Pinpoint the cell where the given text exists, returning its [X, Y] midpoint coordinate. 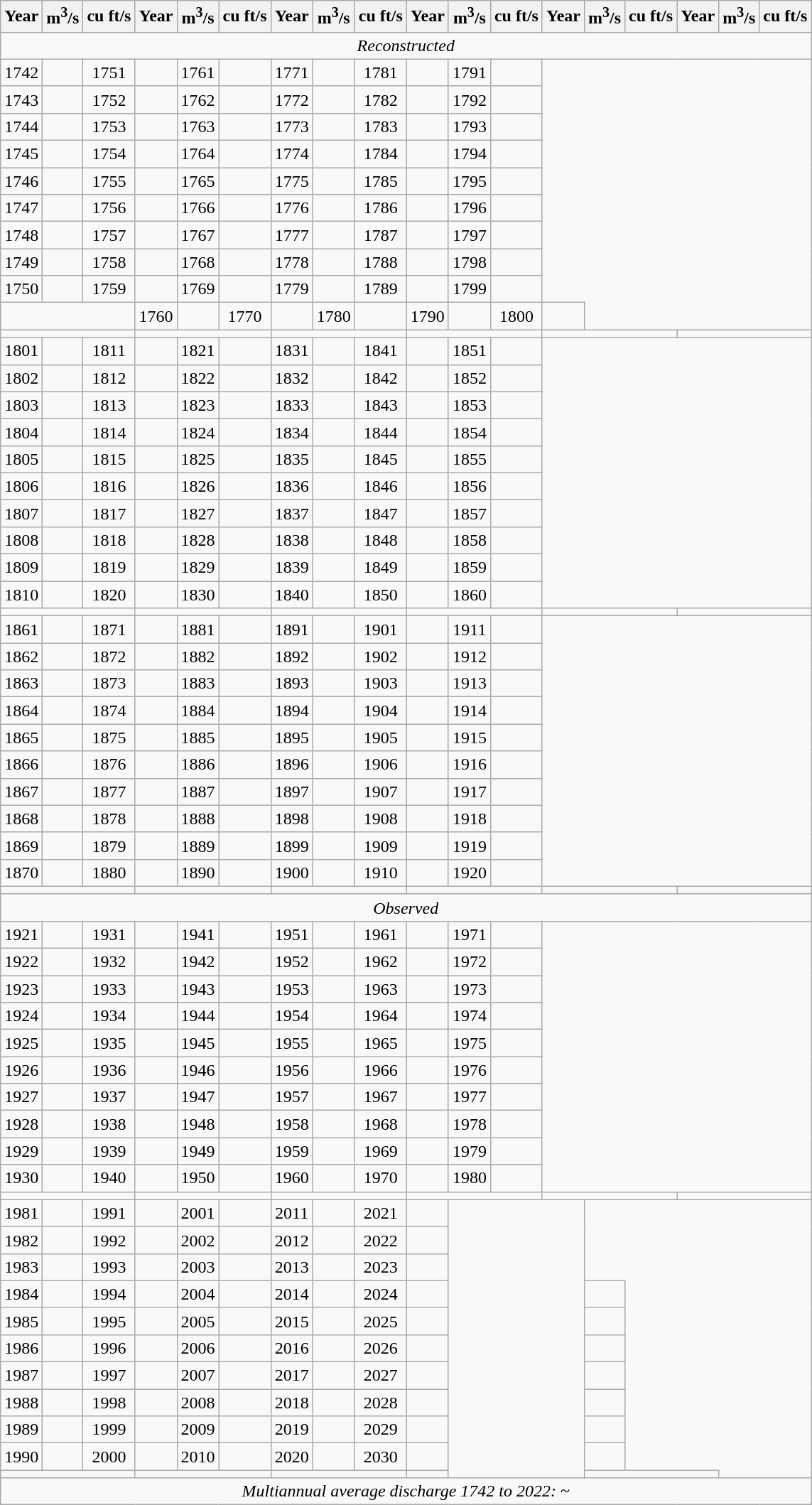
1965 [381, 1043]
1831 [291, 351]
1856 [469, 486]
1859 [469, 568]
1753 [109, 126]
1874 [109, 711]
1779 [291, 289]
1816 [109, 486]
2027 [381, 1376]
1774 [291, 154]
1845 [381, 459]
1914 [469, 711]
2015 [291, 1321]
1990 [21, 1457]
1799 [469, 289]
1801 [21, 351]
1803 [21, 405]
1911 [469, 630]
1858 [469, 540]
1952 [291, 962]
1920 [469, 873]
1788 [381, 262]
2020 [291, 1457]
2000 [109, 1457]
1791 [469, 72]
1837 [291, 513]
1984 [21, 1294]
1987 [21, 1376]
1817 [109, 513]
1771 [291, 72]
1907 [381, 792]
1857 [469, 513]
1955 [291, 1043]
1850 [381, 595]
1946 [197, 1070]
2003 [197, 1267]
1940 [109, 1178]
1844 [381, 432]
1764 [197, 154]
1916 [469, 765]
1903 [381, 684]
1891 [291, 630]
2005 [197, 1321]
2013 [291, 1267]
1825 [197, 459]
2009 [197, 1430]
1949 [197, 1151]
1888 [197, 819]
1812 [109, 378]
1975 [469, 1043]
1905 [381, 738]
1979 [469, 1151]
1750 [21, 289]
1909 [381, 846]
1829 [197, 568]
1860 [469, 595]
1846 [381, 486]
1786 [381, 208]
1947 [197, 1097]
1807 [21, 513]
1910 [381, 873]
1889 [197, 846]
1767 [197, 235]
2030 [381, 1457]
1873 [109, 684]
1887 [197, 792]
1938 [109, 1124]
1931 [109, 934]
1943 [197, 989]
1870 [21, 873]
1895 [291, 738]
1969 [381, 1151]
1927 [21, 1097]
1808 [21, 540]
1890 [197, 873]
2022 [381, 1240]
1762 [197, 99]
2002 [197, 1240]
Multiannual average discharge 1742 to 2022: ~ [406, 1491]
1885 [197, 738]
1754 [109, 154]
1782 [381, 99]
1839 [291, 568]
1898 [291, 819]
1956 [291, 1070]
1945 [197, 1043]
1809 [21, 568]
1800 [516, 316]
1976 [469, 1070]
1769 [197, 289]
1848 [381, 540]
1772 [291, 99]
1913 [469, 684]
1761 [197, 72]
1768 [197, 262]
1917 [469, 792]
1918 [469, 819]
1855 [469, 459]
Reconstructed [406, 45]
1818 [109, 540]
1742 [21, 72]
1810 [21, 595]
1978 [469, 1124]
1897 [291, 792]
1985 [21, 1321]
1900 [291, 873]
2008 [197, 1403]
1841 [381, 351]
1935 [109, 1043]
1872 [109, 657]
1851 [469, 351]
1934 [109, 1016]
1899 [291, 846]
1744 [21, 126]
1834 [291, 432]
1883 [197, 684]
1804 [21, 432]
1983 [21, 1267]
1802 [21, 378]
1798 [469, 262]
1836 [291, 486]
1915 [469, 738]
1814 [109, 432]
1882 [197, 657]
1758 [109, 262]
2010 [197, 1457]
1793 [469, 126]
2021 [381, 1213]
1944 [197, 1016]
1967 [381, 1097]
1826 [197, 486]
1784 [381, 154]
1868 [21, 819]
1773 [291, 126]
1921 [21, 934]
1815 [109, 459]
1794 [469, 154]
1824 [197, 432]
1936 [109, 1070]
1840 [291, 595]
1919 [469, 846]
1994 [109, 1294]
1811 [109, 351]
1783 [381, 126]
1797 [469, 235]
1980 [469, 1178]
1964 [381, 1016]
2004 [197, 1294]
1778 [291, 262]
1842 [381, 378]
1929 [21, 1151]
1780 [334, 316]
1792 [469, 99]
1968 [381, 1124]
2012 [291, 1240]
1785 [381, 181]
2018 [291, 1403]
1960 [291, 1178]
1795 [469, 181]
1948 [197, 1124]
1749 [21, 262]
1781 [381, 72]
1821 [197, 351]
1861 [21, 630]
1925 [21, 1043]
2029 [381, 1430]
1766 [197, 208]
1813 [109, 405]
1902 [381, 657]
1879 [109, 846]
1787 [381, 235]
1884 [197, 711]
1996 [109, 1348]
2006 [197, 1348]
1880 [109, 873]
1854 [469, 432]
1901 [381, 630]
1852 [469, 378]
1796 [469, 208]
1847 [381, 513]
1904 [381, 711]
1970 [381, 1178]
1759 [109, 289]
1833 [291, 405]
1869 [21, 846]
1933 [109, 989]
1819 [109, 568]
1748 [21, 235]
1926 [21, 1070]
1775 [291, 181]
1757 [109, 235]
1989 [21, 1430]
1941 [197, 934]
1912 [469, 657]
2023 [381, 1267]
1805 [21, 459]
1971 [469, 934]
1862 [21, 657]
2011 [291, 1213]
1755 [109, 181]
1962 [381, 962]
2014 [291, 1294]
1864 [21, 711]
1998 [109, 1403]
1875 [109, 738]
1820 [109, 595]
1770 [244, 316]
1953 [291, 989]
1928 [21, 1124]
1957 [291, 1097]
1751 [109, 72]
2019 [291, 1430]
1896 [291, 765]
1924 [21, 1016]
1806 [21, 486]
1776 [291, 208]
1973 [469, 989]
1894 [291, 711]
1830 [197, 595]
1923 [21, 989]
1752 [109, 99]
1832 [291, 378]
1893 [291, 684]
1866 [21, 765]
1961 [381, 934]
1789 [381, 289]
1959 [291, 1151]
1747 [21, 208]
1942 [197, 962]
1790 [428, 316]
1886 [197, 765]
1849 [381, 568]
1951 [291, 934]
1867 [21, 792]
1974 [469, 1016]
1908 [381, 819]
1993 [109, 1267]
1977 [469, 1097]
1835 [291, 459]
1828 [197, 540]
1756 [109, 208]
1892 [291, 657]
2016 [291, 1348]
1922 [21, 962]
1878 [109, 819]
1982 [21, 1240]
Observed [406, 907]
1997 [109, 1376]
1853 [469, 405]
1777 [291, 235]
1963 [381, 989]
1760 [156, 316]
1986 [21, 1348]
1746 [21, 181]
2007 [197, 1376]
2025 [381, 1321]
1988 [21, 1403]
1743 [21, 99]
1966 [381, 1070]
1932 [109, 962]
1906 [381, 765]
1950 [197, 1178]
2024 [381, 1294]
1881 [197, 630]
1877 [109, 792]
1822 [197, 378]
1838 [291, 540]
1863 [21, 684]
1992 [109, 1240]
1827 [197, 513]
1972 [469, 962]
1939 [109, 1151]
1843 [381, 405]
1765 [197, 181]
1823 [197, 405]
1991 [109, 1213]
1865 [21, 738]
1745 [21, 154]
2017 [291, 1376]
1871 [109, 630]
2028 [381, 1403]
1763 [197, 126]
2026 [381, 1348]
1958 [291, 1124]
1954 [291, 1016]
1937 [109, 1097]
1981 [21, 1213]
2001 [197, 1213]
1930 [21, 1178]
1999 [109, 1430]
1876 [109, 765]
1995 [109, 1321]
